Extract the [X, Y] coordinate from the center of the cell holding the provided text.  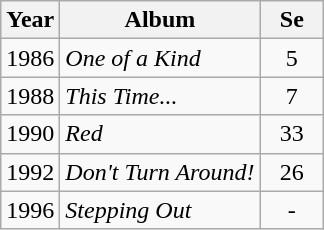
Year [30, 20]
Don't Turn Around! [160, 172]
Se [292, 20]
1988 [30, 96]
1986 [30, 58]
- [292, 210]
1996 [30, 210]
Album [160, 20]
Stepping Out [160, 210]
1990 [30, 134]
5 [292, 58]
26 [292, 172]
7 [292, 96]
One of a Kind [160, 58]
33 [292, 134]
1992 [30, 172]
This Time... [160, 96]
Red [160, 134]
